Extract the [x, y] coordinate from the center of the cell holding the provided text.  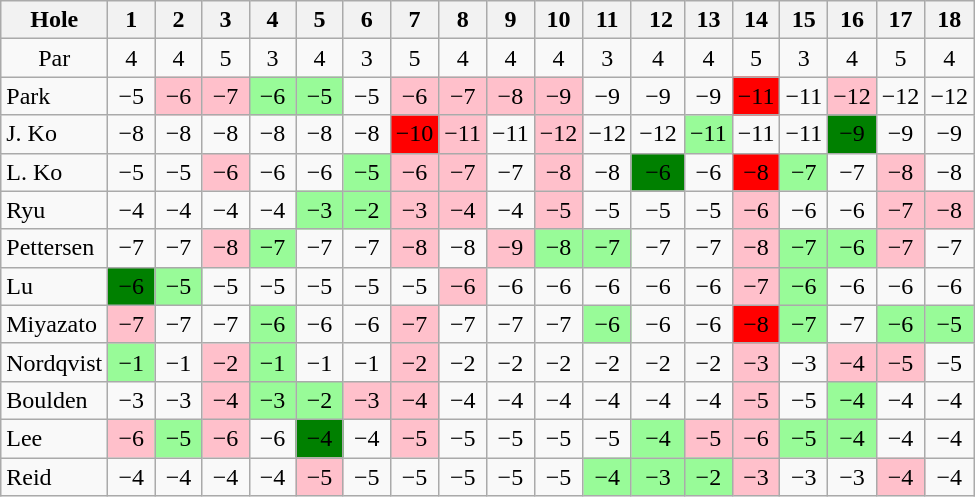
16 [852, 20]
Boulden [54, 400]
13 [709, 20]
Ryu [54, 210]
17 [900, 20]
9 [511, 20]
8 [463, 20]
L. Ko [54, 172]
15 [804, 20]
J. Ko [54, 134]
Hole [54, 20]
−10 [414, 134]
Lee [54, 438]
11 [608, 20]
18 [950, 20]
Miyazato [54, 324]
10 [558, 20]
Lu [54, 286]
Park [54, 96]
Nordqvist [54, 362]
Pettersen [54, 248]
1 [132, 20]
14 [756, 20]
6 [366, 20]
Reid [54, 477]
7 [414, 20]
2 [178, 20]
12 [658, 20]
Par [54, 58]
